Return the (x, y) coordinate for the center point of the cell that contains the specified text.  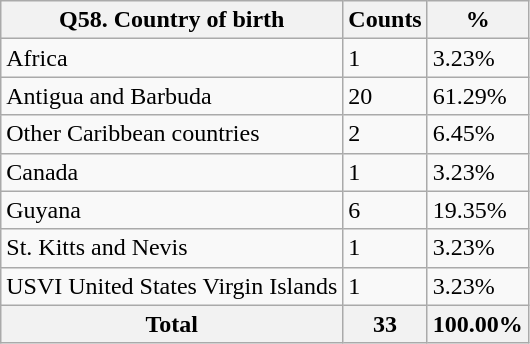
100.00% (478, 324)
USVI United States Virgin Islands (172, 286)
Guyana (172, 210)
Q58. Country of birth (172, 20)
Africa (172, 58)
St. Kitts and Nevis (172, 248)
33 (385, 324)
Antigua and Barbuda (172, 96)
19.35% (478, 210)
6 (385, 210)
2 (385, 134)
61.29% (478, 96)
Counts (385, 20)
6.45% (478, 134)
Canada (172, 172)
Total (172, 324)
20 (385, 96)
% (478, 20)
Other Caribbean countries (172, 134)
